Extract the (X, Y) coordinate from the center of the cell holding the provided text.  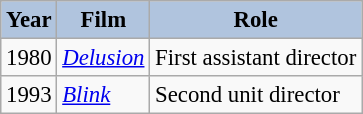
Year (29, 20)
Second unit director (256, 95)
1993 (29, 95)
Blink (104, 95)
First assistant director (256, 58)
Delusion (104, 58)
Film (104, 20)
Role (256, 20)
1980 (29, 58)
